Extract the (x, y) coordinate from the center of the cell holding the provided text.  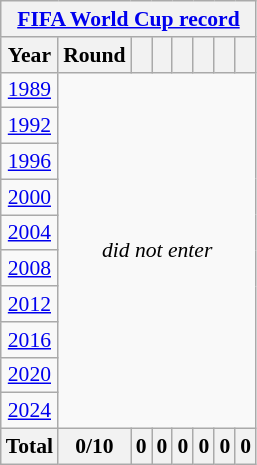
2016 (30, 340)
2008 (30, 269)
0/10 (94, 447)
Total (30, 447)
Year (30, 55)
FIFA World Cup record (128, 19)
1992 (30, 126)
2000 (30, 197)
1996 (30, 162)
2004 (30, 233)
did not enter (157, 250)
1989 (30, 90)
2012 (30, 304)
2024 (30, 411)
2020 (30, 375)
Round (94, 55)
